Return the (x, y) coordinate for the center point of the cell that contains the specified text.  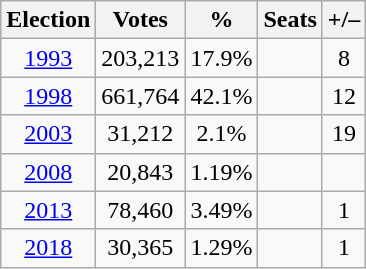
78,460 (140, 210)
1.29% (222, 248)
42.1% (222, 96)
17.9% (222, 58)
Seats (290, 20)
1993 (48, 58)
2.1% (222, 134)
661,764 (140, 96)
1998 (48, 96)
203,213 (140, 58)
30,365 (140, 248)
8 (344, 58)
% (222, 20)
Election (48, 20)
31,212 (140, 134)
2013 (48, 210)
+/– (344, 20)
2008 (48, 172)
1.19% (222, 172)
20,843 (140, 172)
2003 (48, 134)
2018 (48, 248)
19 (344, 134)
12 (344, 96)
Votes (140, 20)
3.49% (222, 210)
